Provide the (x, y) coordinate of the cell's center where the given text is located.  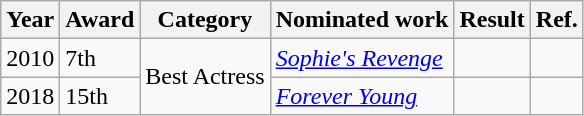
Year (30, 20)
7th (100, 58)
Sophie's Revenge (362, 58)
Best Actress (205, 77)
Nominated work (362, 20)
Award (100, 20)
Forever Young (362, 96)
15th (100, 96)
Ref. (556, 20)
Result (492, 20)
2010 (30, 58)
Category (205, 20)
2018 (30, 96)
